Extract the (x, y) coordinate from the center of the cell holding the provided text.  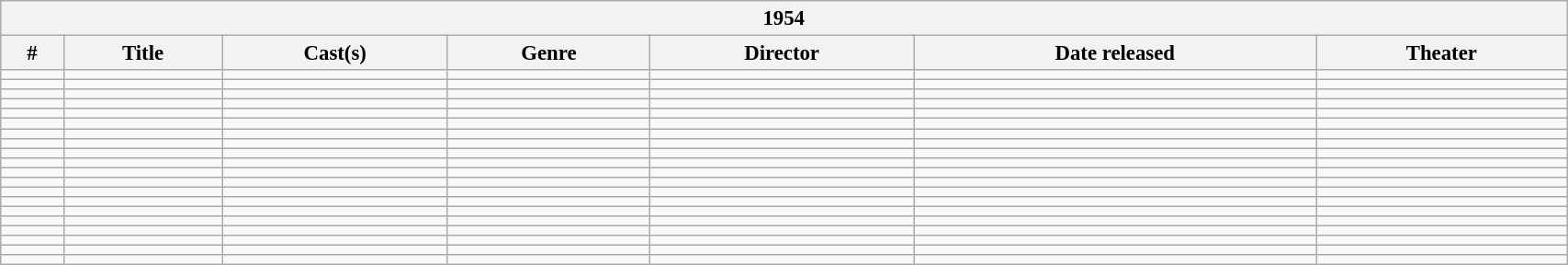
Director (783, 53)
Theater (1442, 53)
1954 (784, 18)
Title (143, 53)
Cast(s) (334, 53)
# (32, 53)
Genre (548, 53)
Date released (1115, 53)
